Identify which cell holds the provided text, then report its (X, Y) central coordinate. 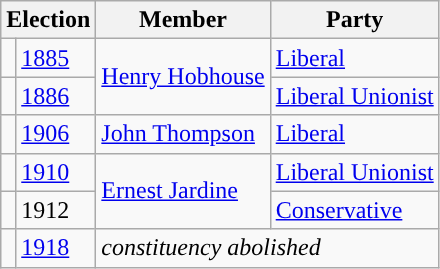
Ernest Jardine (183, 191)
1906 (56, 134)
John Thompson (183, 134)
1918 (56, 248)
Election (48, 20)
Member (183, 20)
Party (354, 20)
1912 (56, 210)
1886 (56, 96)
constituency abolished (268, 248)
Henry Hobhouse (183, 77)
1910 (56, 172)
1885 (56, 58)
Conservative (354, 210)
